From the cell containing the given text, extract its center point as [x, y] coordinate. 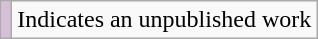
Indicates an unpublished work [164, 20]
